For the text-containing cell, return its midpoint in [x, y] coordinate format. 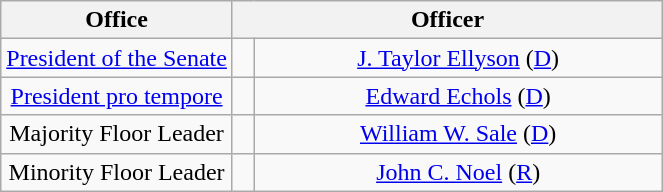
William W. Sale (D) [458, 134]
John C. Noel (R) [458, 172]
Edward Echols (D) [458, 96]
Office [117, 20]
J. Taylor Ellyson (D) [458, 58]
Officer [447, 20]
President of the Senate [117, 58]
Majority Floor Leader [117, 134]
President pro tempore [117, 96]
Minority Floor Leader [117, 172]
